Identify which cell holds the provided text, then report its [X, Y] central coordinate. 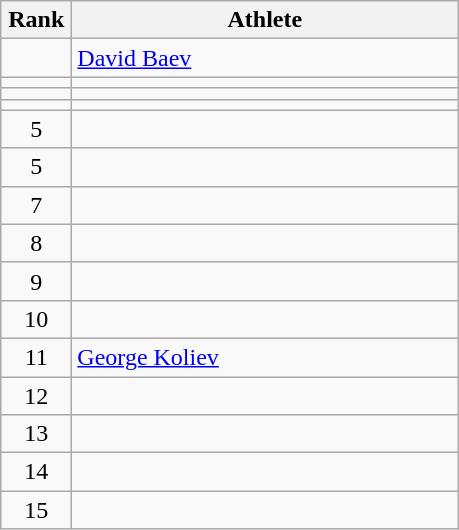
9 [36, 281]
12 [36, 395]
14 [36, 472]
David Baev [265, 58]
Athlete [265, 20]
15 [36, 510]
13 [36, 434]
George Koliev [265, 357]
7 [36, 205]
Rank [36, 20]
8 [36, 243]
11 [36, 357]
10 [36, 319]
